Pinpoint the cell where the given text exists, returning its [X, Y] midpoint coordinate. 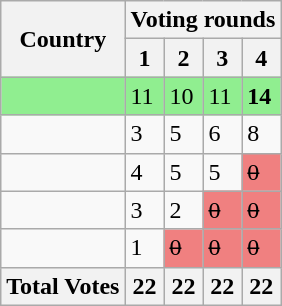
8 [262, 134]
Voting rounds [203, 20]
14 [262, 96]
Country [63, 39]
10 [184, 96]
6 [222, 134]
Total Votes [63, 286]
